Pinpoint the cell where the given text exists, returning its [x, y] midpoint coordinate. 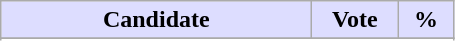
% [426, 20]
Candidate [156, 20]
Vote [355, 20]
